Detect which cell encompasses the target text, then output its (x, y) center coordinate. 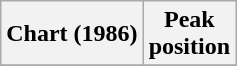
Peakposition (189, 34)
Chart (1986) (72, 34)
